Scan for the cell matching the given text and deliver its (X, Y) coordinate at center. 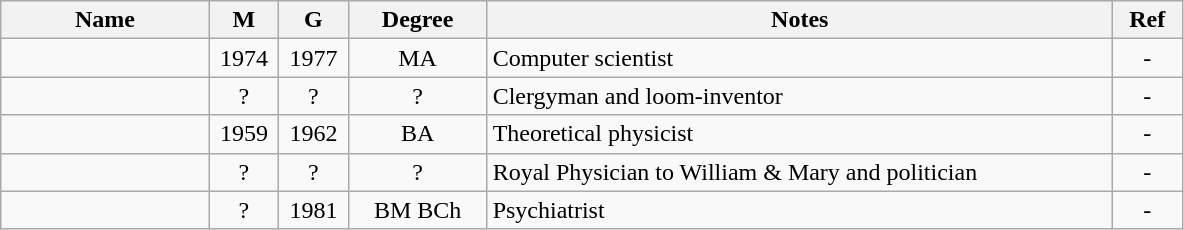
1959 (244, 134)
Ref (1147, 20)
Royal Physician to William & Mary and politician (800, 172)
Computer scientist (800, 58)
MA (418, 58)
1962 (314, 134)
Psychiatrist (800, 210)
Clergyman and loom-inventor (800, 96)
Theoretical physicist (800, 134)
M (244, 20)
1974 (244, 58)
1977 (314, 58)
Degree (418, 20)
BM BCh (418, 210)
1981 (314, 210)
G (314, 20)
Name (105, 20)
Notes (800, 20)
BA (418, 134)
